Identify which cell holds the provided text, then report its (X, Y) central coordinate. 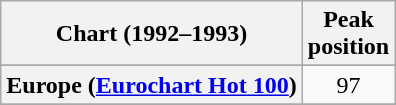
Europe (Eurochart Hot 100) (152, 85)
97 (348, 85)
Peakposition (348, 34)
Chart (1992–1993) (152, 34)
